Pinpoint the cell where the given text exists, returning its [X, Y] midpoint coordinate. 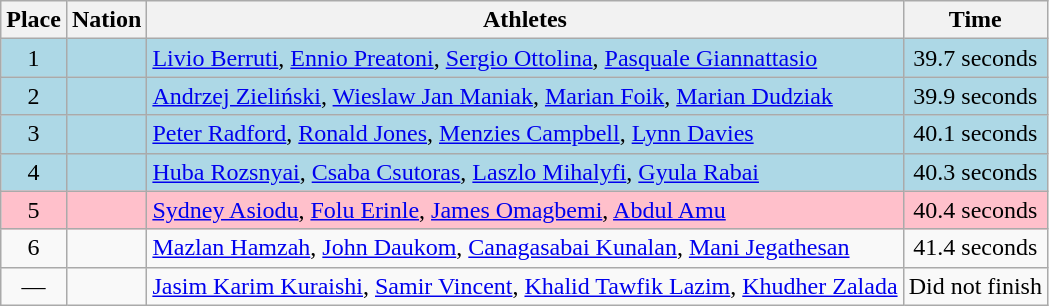
Time [975, 20]
4 [34, 172]
Athletes [525, 20]
2 [34, 96]
40.4 seconds [975, 210]
Did not finish [975, 286]
3 [34, 134]
Huba Rozsnyai, Csaba Csutoras, Laszlo Mihalyfi, Gyula Rabai [525, 172]
Nation [106, 20]
39.9 seconds [975, 96]
Peter Radford, Ronald Jones, Menzies Campbell, Lynn Davies [525, 134]
Mazlan Hamzah, John Daukom, Canagasabai Kunalan, Mani Jegathesan [525, 248]
Sydney Asiodu, Folu Erinle, James Omagbemi, Abdul Amu [525, 210]
Jasim Karim Kuraishi, Samir Vincent, Khalid Tawfik Lazim, Khudher Zalada [525, 286]
41.4 seconds [975, 248]
39.7 seconds [975, 58]
6 [34, 248]
40.3 seconds [975, 172]
Place [34, 20]
Livio Berruti, Ennio Preatoni, Sergio Ottolina, Pasquale Giannattasio [525, 58]
Andrzej Zieliński, Wieslaw Jan Maniak, Marian Foik, Marian Dudziak [525, 96]
5 [34, 210]
1 [34, 58]
40.1 seconds [975, 134]
— [34, 286]
